Output the (x, y) coordinate of the center of the cell containing the given text.  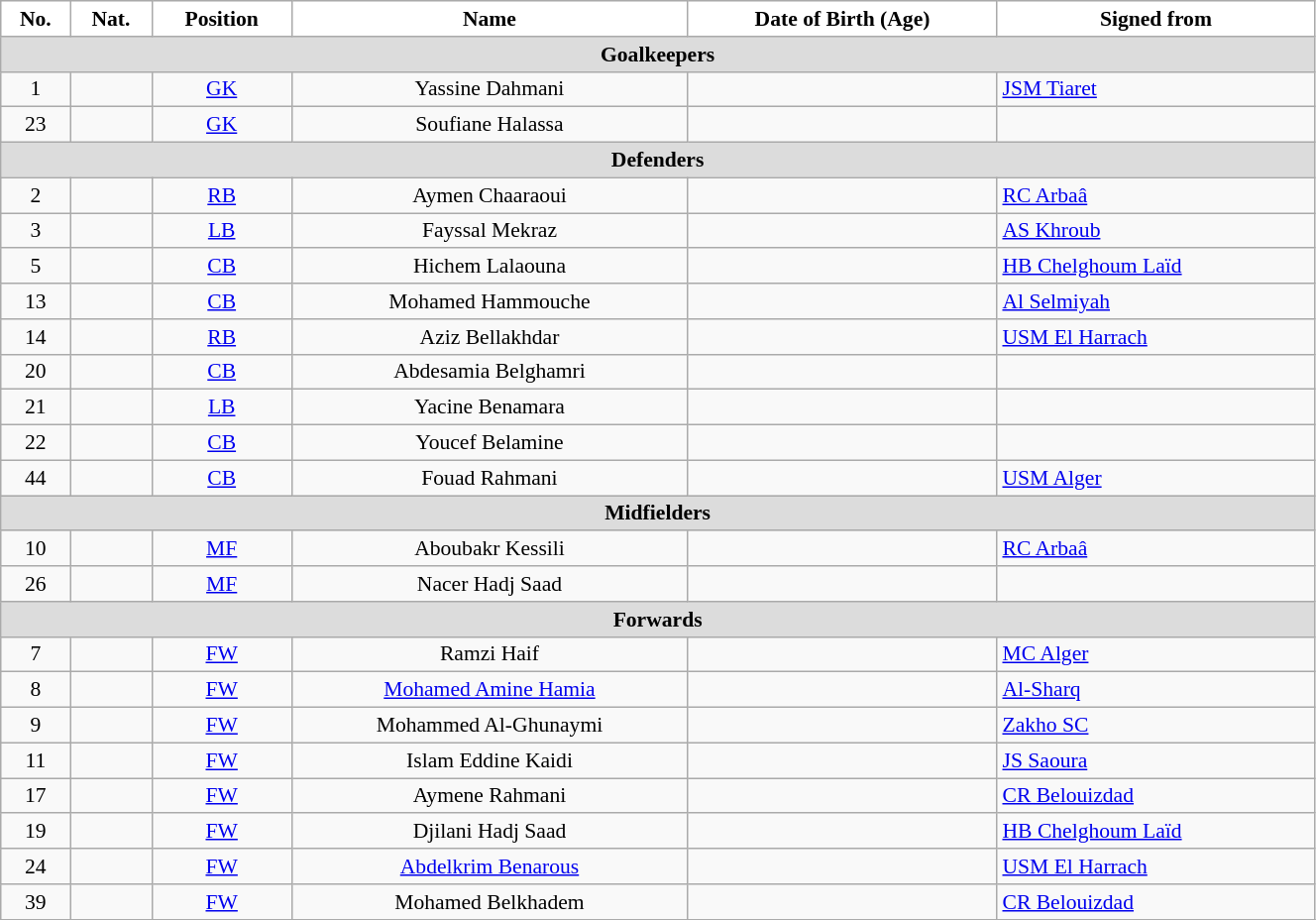
Midfielders (658, 514)
Defenders (658, 161)
Ramzi Haif (490, 654)
39 (36, 902)
Name (490, 19)
Mohamed Belkhadem (490, 902)
Signed from (1155, 19)
Forwards (658, 620)
14 (36, 337)
8 (36, 690)
MC Alger (1155, 654)
7 (36, 654)
Aboubakr Kessili (490, 549)
Djilani Hadj Saad (490, 832)
Islam Eddine Kaidi (490, 760)
USM Alger (1155, 478)
2 (36, 195)
Position (222, 19)
9 (36, 726)
Yassine Dahmani (490, 89)
Fouad Rahmani (490, 478)
Aymene Rahmani (490, 796)
10 (36, 549)
Fayssal Mekraz (490, 231)
Mohamed Hammouche (490, 301)
21 (36, 407)
Mohammed Al-Ghunaymi (490, 726)
Abdesamia Belghamri (490, 372)
19 (36, 832)
11 (36, 760)
JSM Tiaret (1155, 89)
24 (36, 866)
Goalkeepers (658, 55)
Aziz Bellakhdar (490, 337)
Date of Birth (Age) (842, 19)
JS Saoura (1155, 760)
Nat. (111, 19)
Mohamed Amine Hamia (490, 690)
Nacer Hadj Saad (490, 584)
Al-Sharq (1155, 690)
44 (36, 478)
1 (36, 89)
3 (36, 231)
Al Selmiyah (1155, 301)
5 (36, 267)
Zakho SC (1155, 726)
No. (36, 19)
Youcef Belamine (490, 443)
17 (36, 796)
22 (36, 443)
Yacine Benamara (490, 407)
Hichem Lalaouna (490, 267)
20 (36, 372)
AS Khroub (1155, 231)
Aymen Chaaraoui (490, 195)
Abdelkrim Benarous (490, 866)
Soufiane Halassa (490, 125)
26 (36, 584)
13 (36, 301)
23 (36, 125)
